Search for the cell housing the specified text and yield its [X, Y] center coordinate. 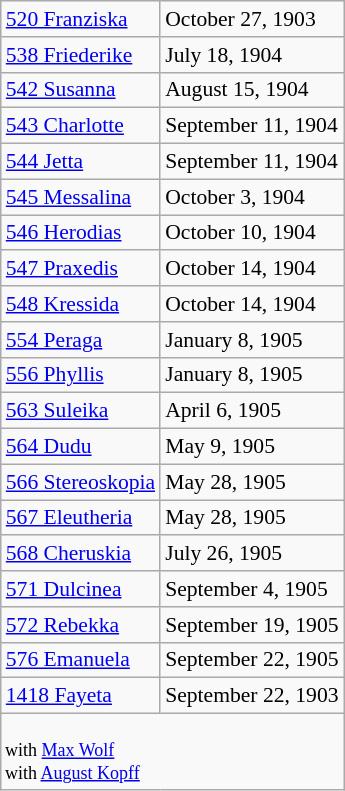
September 22, 1905 [252, 660]
May 9, 1905 [252, 447]
October 10, 1904 [252, 233]
with Max Wolf with August Kopff [172, 752]
April 6, 1905 [252, 411]
543 Charlotte [80, 126]
September 19, 1905 [252, 625]
July 26, 1905 [252, 554]
542 Susanna [80, 90]
556 Phyllis [80, 375]
544 Jetta [80, 162]
July 18, 1904 [252, 55]
547 Praxedis [80, 269]
August 15, 1904 [252, 90]
576 Emanuela [80, 660]
554 Peraga [80, 340]
571 Dulcinea [80, 589]
546 Herodias [80, 233]
568 Cheruskia [80, 554]
October 27, 1903 [252, 19]
567 Eleutheria [80, 518]
September 4, 1905 [252, 589]
564 Dudu [80, 447]
September 22, 1903 [252, 696]
563 Suleika [80, 411]
October 3, 1904 [252, 197]
520 Franziska [80, 19]
548 Kressida [80, 304]
572 Rebekka [80, 625]
566 Stereoskopia [80, 482]
538 Friederike [80, 55]
1418 Fayeta [80, 696]
545 Messalina [80, 197]
